Locate the cell with the specified text and output its [x, y] center coordinate. 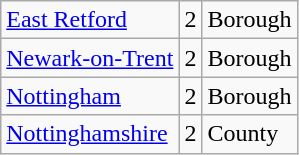
East Retford [90, 20]
Nottinghamshire [90, 134]
Newark-on-Trent [90, 58]
County [250, 134]
Nottingham [90, 96]
